For the text-containing cell, return its midpoint in (x, y) coordinate format. 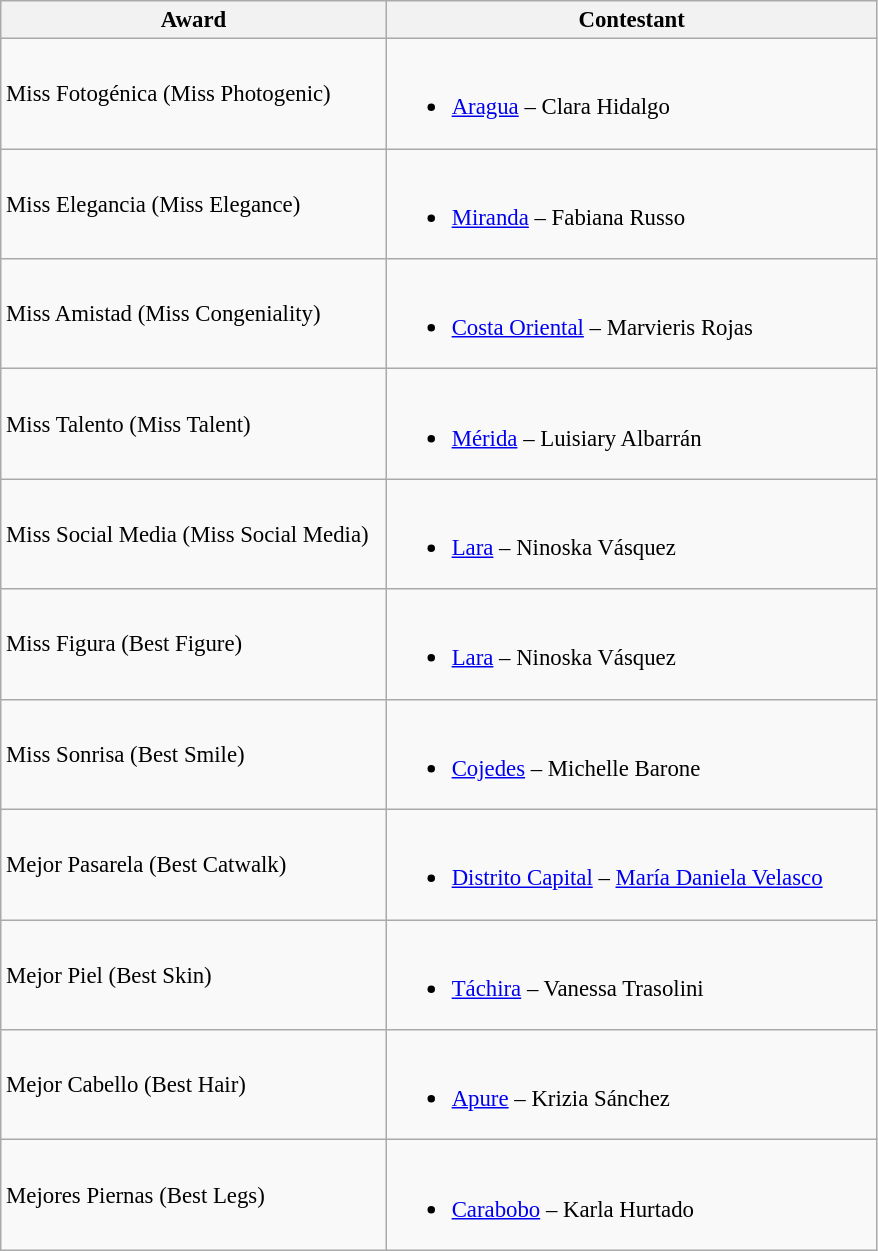
Miss Social Media (Miss Social Media) (194, 534)
Mérida – Luisiary Albarrán (632, 424)
Táchira – Vanessa Trasolini (632, 975)
Miranda – Fabiana Russo (632, 204)
Distrito Capital – María Daniela Velasco (632, 865)
Cojedes – Michelle Barone (632, 754)
Miss Fotogénica (Miss Photogenic) (194, 94)
Apure – Krizia Sánchez (632, 1085)
Mejor Pasarela (Best Catwalk) (194, 865)
Aragua – Clara Hidalgo (632, 94)
Mejores Piernas (Best Legs) (194, 1195)
Miss Talento (Miss Talent) (194, 424)
Award (194, 20)
Mejor Cabello (Best Hair) (194, 1085)
Costa Oriental – Marvieris Rojas (632, 314)
Contestant (632, 20)
Miss Figura (Best Figure) (194, 644)
Miss Elegancia (Miss Elegance) (194, 204)
Carabobo – Karla Hurtado (632, 1195)
Miss Amistad (Miss Congeniality) (194, 314)
Mejor Piel (Best Skin) (194, 975)
Miss Sonrisa (Best Smile) (194, 754)
